Output the (x, y) coordinate of the center of the cell containing the given text.  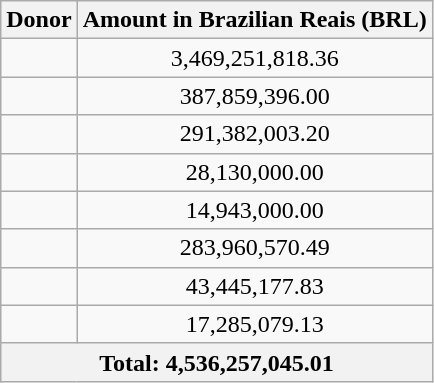
17,285,079.13 (254, 324)
14,943,000.00 (254, 210)
Amount in Brazilian Reais (BRL) (254, 20)
3,469,251,818.36 (254, 58)
Donor (39, 20)
Total: 4,536,257,045.01 (216, 362)
387,859,396.00 (254, 96)
283,960,570.49 (254, 248)
291,382,003.20 (254, 134)
28,130,000.00 (254, 172)
43,445,177.83 (254, 286)
